Output the (X, Y) coordinate of the center of the cell containing the given text.  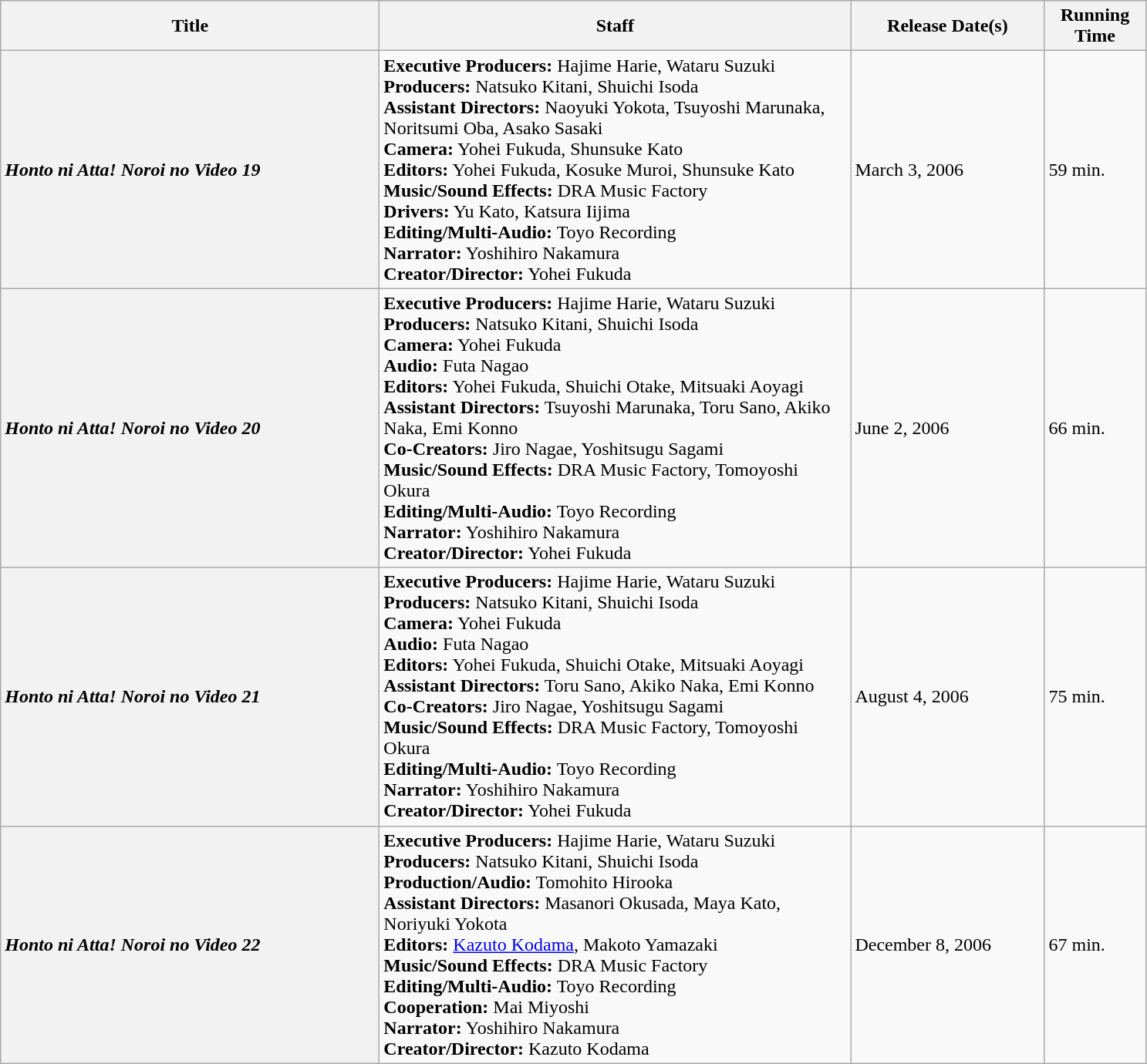
Running Time (1095, 26)
June 2, 2006 (947, 428)
Honto ni Atta! Noroi no Video 20 (190, 428)
Release Date(s) (947, 26)
August 4, 2006 (947, 697)
59 min. (1095, 170)
Honto ni Atta! Noroi no Video 21 (190, 697)
December 8, 2006 (947, 944)
75 min. (1095, 697)
Staff (616, 26)
Honto ni Atta! Noroi no Video 22 (190, 944)
Honto ni Atta! Noroi no Video 19 (190, 170)
66 min. (1095, 428)
March 3, 2006 (947, 170)
67 min. (1095, 944)
Title (190, 26)
